Detect which cell encompasses the target text, then output its (X, Y) center coordinate. 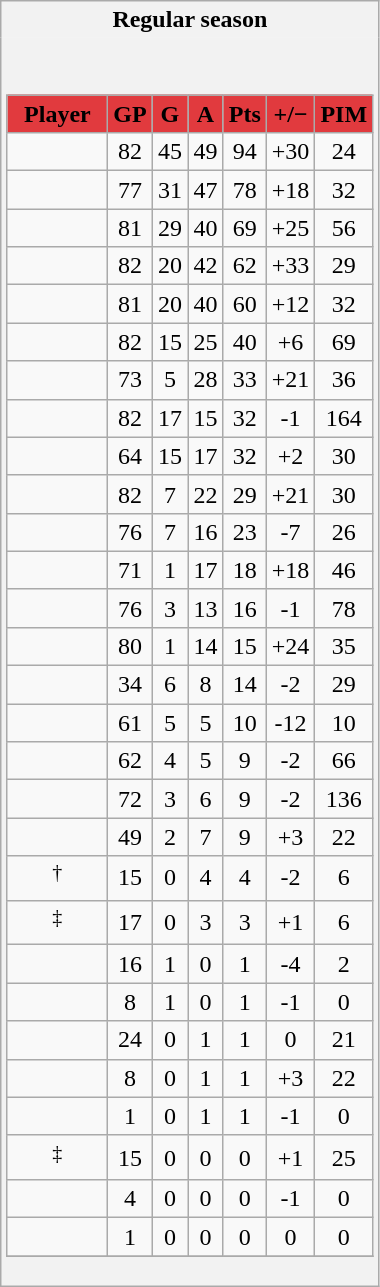
42 (206, 266)
+2 (290, 456)
18 (244, 570)
+30 (290, 152)
-7 (290, 532)
28 (206, 380)
+25 (290, 228)
-4 (290, 964)
66 (344, 761)
GP (130, 114)
Player (58, 114)
36 (344, 380)
31 (170, 190)
Pts (244, 114)
35 (344, 646)
23 (244, 532)
46 (344, 570)
45 (170, 152)
13 (206, 608)
Regular season (190, 20)
60 (244, 304)
80 (130, 646)
136 (344, 799)
56 (344, 228)
-12 (290, 723)
PIM (344, 114)
+24 (290, 646)
94 (244, 152)
164 (344, 418)
33 (244, 380)
† (58, 878)
73 (130, 380)
+33 (290, 266)
72 (130, 799)
G (170, 114)
+/− (290, 114)
71 (130, 570)
47 (206, 190)
+12 (290, 304)
21 (344, 1040)
34 (130, 685)
26 (344, 532)
64 (130, 456)
+6 (290, 342)
77 (130, 190)
61 (130, 723)
A (206, 114)
